For the text-containing cell, return its midpoint in [x, y] coordinate format. 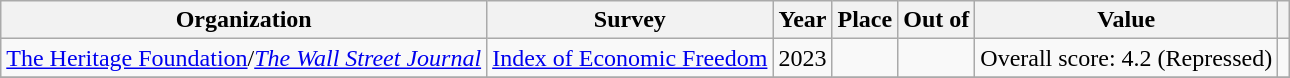
Year [802, 20]
Organization [244, 20]
Out of [936, 20]
Survey [630, 20]
2023 [802, 58]
Overall score: 4.2 (Repressed) [1126, 58]
Value [1126, 20]
The Heritage Foundation/The Wall Street Journal [244, 58]
Index of Economic Freedom [630, 58]
Place [865, 20]
